Scan for the cell matching the given text and deliver its [X, Y] coordinate at center. 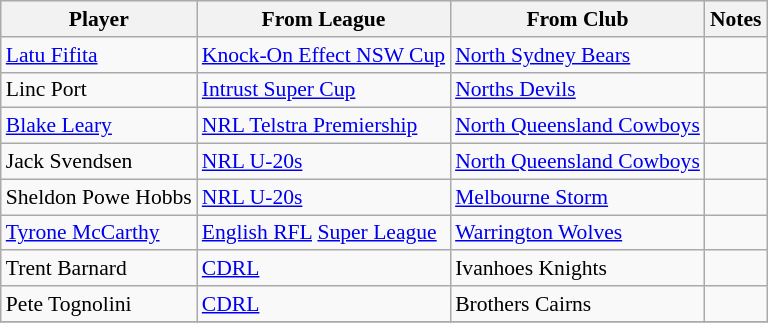
From Club [578, 19]
Linc Port [99, 90]
Knock-On Effect NSW Cup [324, 55]
Brothers Cairns [578, 304]
English RFL Super League [324, 233]
Warrington Wolves [578, 233]
From League [324, 19]
Latu Fifita [99, 55]
Blake Leary [99, 126]
Ivanhoes Knights [578, 269]
Norths Devils [578, 90]
Sheldon Powe Hobbs [99, 197]
Player [99, 19]
Pete Tognolini [99, 304]
Notes [736, 19]
Intrust Super Cup [324, 90]
NRL Telstra Premiership [324, 126]
Jack Svendsen [99, 162]
North Sydney Bears [578, 55]
Trent Barnard [99, 269]
Melbourne Storm [578, 197]
Tyrone McCarthy [99, 233]
